Identify which cell holds the provided text, then report its (x, y) central coordinate. 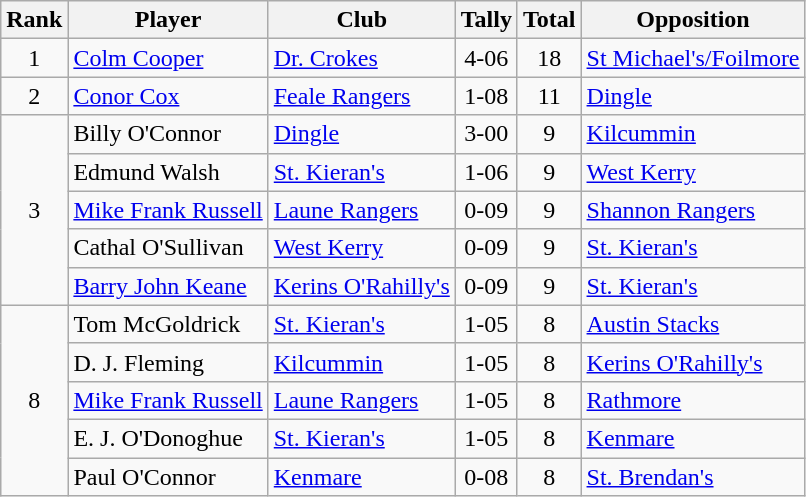
0-08 (486, 477)
1-08 (486, 96)
Opposition (693, 20)
1-06 (486, 172)
Paul O'Connor (168, 477)
Total (549, 20)
Austin Stacks (693, 324)
Billy O'Connor (168, 134)
Player (168, 20)
St. Brendan's (693, 477)
Dr. Crokes (362, 58)
Club (362, 20)
D. J. Fleming (168, 362)
3 (34, 210)
Rathmore (693, 400)
Conor Cox (168, 96)
Colm Cooper (168, 58)
St Michael's/Foilmore (693, 58)
4-06 (486, 58)
Rank (34, 20)
Tom McGoldrick (168, 324)
18 (549, 58)
1 (34, 58)
E. J. O'Donoghue (168, 438)
Shannon Rangers (693, 210)
11 (549, 96)
Edmund Walsh (168, 172)
3-00 (486, 134)
Cathal O'Sullivan (168, 248)
Tally (486, 20)
Barry John Keane (168, 286)
2 (34, 96)
Feale Rangers (362, 96)
